Find where the given text appears and provide that cell's center as (x, y) coordinate. 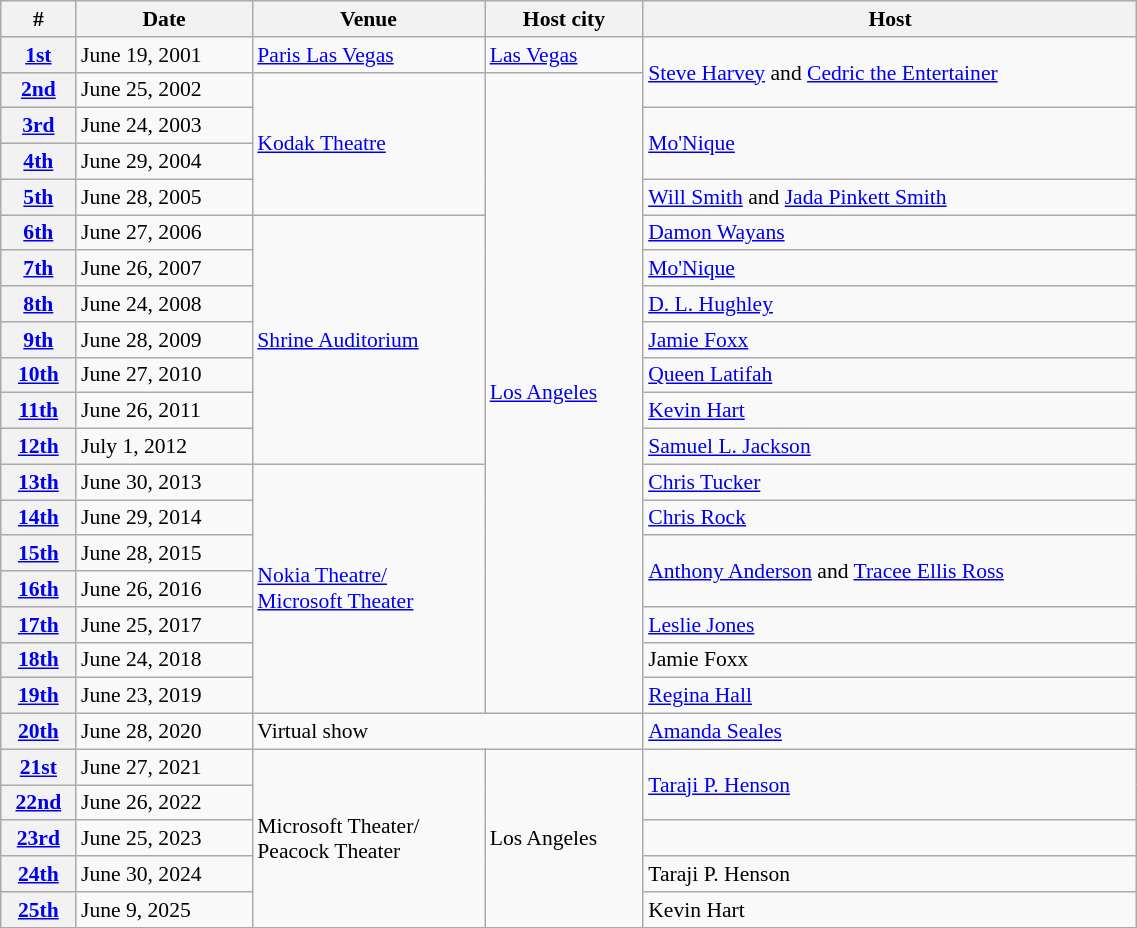
Date (164, 19)
June 29, 2004 (164, 162)
Chris Tucker (890, 482)
14th (38, 518)
Venue (368, 19)
13th (38, 482)
June 30, 2024 (164, 874)
21st (38, 767)
June 26, 2011 (164, 411)
June 24, 2018 (164, 660)
June 24, 2008 (164, 304)
11th (38, 411)
Damon Wayans (890, 233)
18th (38, 660)
7th (38, 269)
Shrine Auditorium (368, 340)
20th (38, 732)
10th (38, 375)
24th (38, 874)
23rd (38, 839)
Amanda Seales (890, 732)
July 1, 2012 (164, 447)
6th (38, 233)
Microsoft Theater/Peacock Theater (368, 838)
17th (38, 625)
June 30, 2013 (164, 482)
Kodak Theatre (368, 143)
Chris Rock (890, 518)
June 28, 2005 (164, 197)
Leslie Jones (890, 625)
15th (38, 554)
June 25, 2017 (164, 625)
D. L. Hughley (890, 304)
Host (890, 19)
25th (38, 910)
June 26, 2007 (164, 269)
19th (38, 696)
8th (38, 304)
22nd (38, 803)
9th (38, 340)
June 9, 2025 (164, 910)
June 27, 2006 (164, 233)
12th (38, 447)
June 28, 2015 (164, 554)
Nokia Theatre/Microsoft Theater (368, 588)
Steve Harvey and Cedric the Entertainer (890, 72)
Anthony Anderson and Tracee Ellis Ross (890, 572)
Paris Las Vegas (368, 55)
June 24, 2003 (164, 126)
June 23, 2019 (164, 696)
16th (38, 589)
Regina Hall (890, 696)
5th (38, 197)
2nd (38, 90)
Host city (564, 19)
Las Vegas (564, 55)
1st (38, 55)
June 27, 2021 (164, 767)
June 25, 2023 (164, 839)
June 26, 2022 (164, 803)
# (38, 19)
Will Smith and Jada Pinkett Smith (890, 197)
Queen Latifah (890, 375)
Virtual show (448, 732)
4th (38, 162)
June 25, 2002 (164, 90)
June 19, 2001 (164, 55)
3rd (38, 126)
June 27, 2010 (164, 375)
June 29, 2014 (164, 518)
Samuel L. Jackson (890, 447)
June 28, 2020 (164, 732)
June 26, 2016 (164, 589)
June 28, 2009 (164, 340)
